Provide the (x, y) coordinate of the cell's center where the given text is located.  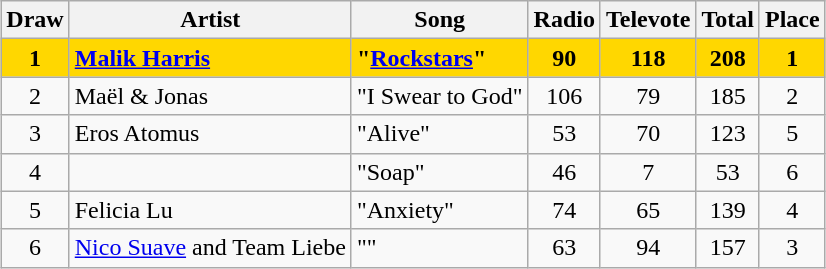
46 (564, 172)
157 (728, 248)
Eros Atomus (210, 134)
Place (792, 20)
65 (648, 210)
Televote (648, 20)
"I Swear to God" (440, 96)
Nico Suave and Team Liebe (210, 248)
90 (564, 58)
123 (728, 134)
"Soap" (440, 172)
"Alive" (440, 134)
79 (648, 96)
94 (648, 248)
Draw (35, 20)
139 (728, 210)
70 (648, 134)
Maël & Jonas (210, 96)
185 (728, 96)
106 (564, 96)
Malik Harris (210, 58)
Song (440, 20)
Total (728, 20)
"Anxiety" (440, 210)
74 (564, 210)
118 (648, 58)
Radio (564, 20)
7 (648, 172)
"Rockstars" (440, 58)
208 (728, 58)
63 (564, 248)
Artist (210, 20)
"" (440, 248)
Felicia Lu (210, 210)
